Scan for the cell matching the given text and deliver its (x, y) coordinate at center. 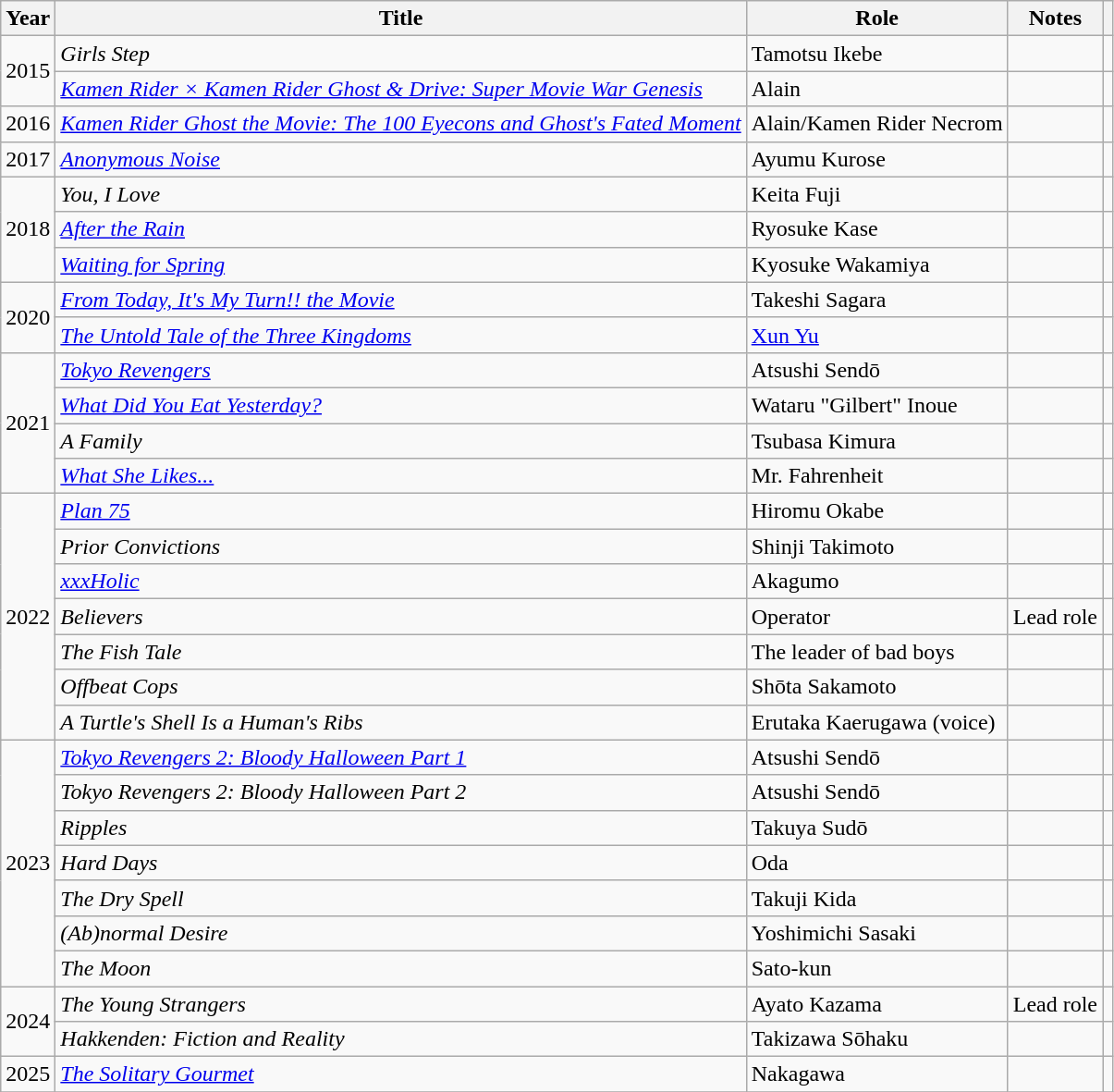
Believers (401, 617)
2016 (28, 124)
Plan 75 (401, 511)
Anonymous Noise (401, 159)
The Dry Spell (401, 898)
2015 (28, 71)
Takizawa Sōhaku (876, 1039)
Tokyo Revengers 2: Bloody Halloween Part 1 (401, 757)
Tokyo Revengers 2: Bloody Halloween Part 2 (401, 792)
Waiting for Spring (401, 264)
The leader of bad boys (876, 652)
Kamen Rider × Kamen Rider Ghost & Drive: Super Movie War Genesis (401, 89)
The Solitary Gourmet (401, 1074)
Ripples (401, 828)
2020 (28, 317)
What Did You Eat Yesterday? (401, 405)
Ryosuke Kase (876, 229)
Takuji Kida (876, 898)
2023 (28, 863)
You, I Love (401, 194)
2025 (28, 1074)
Akagumo (876, 582)
What She Likes... (401, 476)
xxxHolic (401, 582)
Operator (876, 617)
Role (876, 18)
Takuya Sudō (876, 828)
(Ab)normal Desire (401, 933)
2022 (28, 617)
Prior Convictions (401, 546)
Hard Days (401, 863)
Nakagawa (876, 1074)
Mr. Fahrenheit (876, 476)
From Today, It's My Turn!! the Movie (401, 300)
2018 (28, 229)
Title (401, 18)
Oda (876, 863)
Notes (1055, 18)
Shōta Sakamoto (876, 687)
Year (28, 18)
2024 (28, 1021)
Tamotsu Ikebe (876, 54)
Kamen Rider Ghost the Movie: The 100 Eyecons and Ghost's Fated Moment (401, 124)
Girls Step (401, 54)
Sato-kun (876, 968)
A Family (401, 441)
The Moon (401, 968)
The Young Strangers (401, 1003)
Ayato Kazama (876, 1003)
Takeshi Sagara (876, 300)
Erutaka Kaerugawa (voice) (876, 722)
The Fish Tale (401, 652)
Shinji Takimoto (876, 546)
Kyosuke Wakamiya (876, 264)
The Untold Tale of the Three Kingdoms (401, 335)
After the Rain (401, 229)
Alain/Kamen Rider Necrom (876, 124)
Tsubasa Kimura (876, 441)
Ayumu Kurose (876, 159)
Xun Yu (876, 335)
Keita Fuji (876, 194)
Wataru "Gilbert" Inoue (876, 405)
Hiromu Okabe (876, 511)
Hakkenden: Fiction and Reality (401, 1039)
Tokyo Revengers (401, 370)
2017 (28, 159)
Yoshimichi Sasaki (876, 933)
2021 (28, 423)
Alain (876, 89)
Offbeat Cops (401, 687)
A Turtle's Shell Is a Human's Ribs (401, 722)
